Detect which cell encompasses the target text, then output its [x, y] center coordinate. 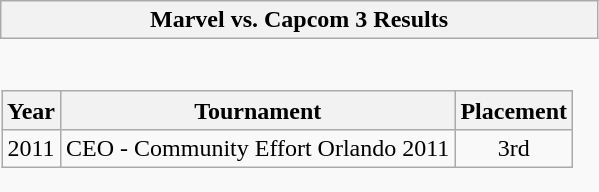
3rd [514, 148]
Year [32, 110]
2011 [32, 148]
Placement [514, 110]
Marvel vs. Capcom 3 Results [300, 20]
Tournament [258, 110]
CEO - Community Effort Orlando 2011 [258, 148]
Year Tournament Placement 2011 CEO - Community Effort Orlando 2011 3rd [300, 116]
